Pinpoint the cell where the given text exists, returning its (X, Y) midpoint coordinate. 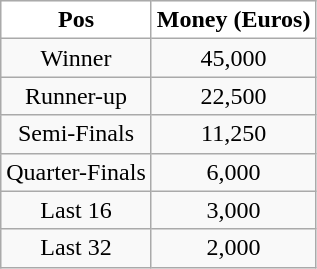
6,000 (234, 172)
3,000 (234, 210)
Quarter-Finals (76, 172)
2,000 (234, 248)
Runner-up (76, 96)
45,000 (234, 58)
Last 32 (76, 248)
22,500 (234, 96)
Pos (76, 20)
Money (Euros) (234, 20)
Semi-Finals (76, 134)
11,250 (234, 134)
Winner (76, 58)
Last 16 (76, 210)
